Provide the (X, Y) coordinate of the cell's center where the given text is located.  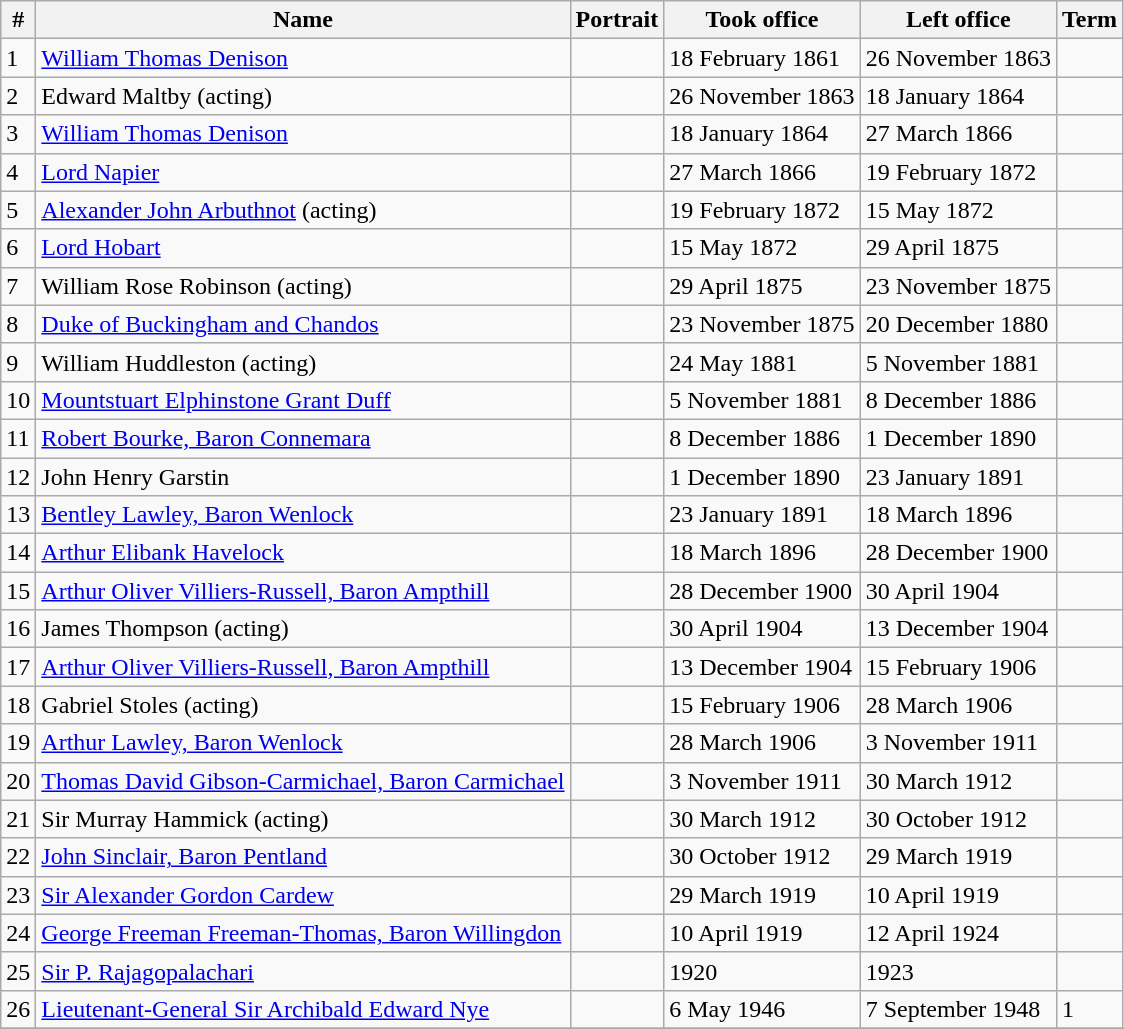
22 (18, 857)
15 (18, 591)
25 (18, 971)
Lieutenant-General Sir Archibald Edward Nye (303, 1009)
Portrait (617, 20)
4 (18, 172)
Arthur Elibank Havelock (303, 553)
17 (18, 667)
1923 (958, 971)
6 May 1946 (762, 1009)
Thomas David Gibson-Carmichael, Baron Carmichael (303, 781)
Robert Bourke, Baron Connemara (303, 438)
20 (18, 781)
1920 (762, 971)
3 (18, 134)
24 May 1881 (762, 362)
18 February 1861 (762, 58)
Left office (958, 20)
Arthur Lawley, Baron Wenlock (303, 743)
Sir Murray Hammick (acting) (303, 819)
7 September 1948 (958, 1009)
John Henry Garstin (303, 477)
Alexander John Arbuthnot (acting) (303, 210)
5 (18, 210)
9 (18, 362)
James Thompson (acting) (303, 629)
6 (18, 248)
13 (18, 515)
2 (18, 96)
John Sinclair, Baron Pentland (303, 857)
Sir Alexander Gordon Cardew (303, 895)
14 (18, 553)
Term (1089, 20)
11 (18, 438)
7 (18, 286)
Lord Hobart (303, 248)
# (18, 20)
16 (18, 629)
Mountstuart Elphinstone Grant Duff (303, 400)
26 (18, 1009)
Bentley Lawley, Baron Wenlock (303, 515)
Gabriel Stoles (acting) (303, 705)
Lord Napier (303, 172)
21 (18, 819)
20 December 1880 (958, 324)
12 (18, 477)
Duke of Buckingham and Chandos (303, 324)
Sir P. Rajagopalachari (303, 971)
18 (18, 705)
8 (18, 324)
William Huddleston (acting) (303, 362)
George Freeman Freeman-Thomas, Baron Willingdon (303, 933)
10 (18, 400)
Took office (762, 20)
24 (18, 933)
William Rose Robinson (acting) (303, 286)
23 (18, 895)
Edward Maltby (acting) (303, 96)
19 (18, 743)
Name (303, 20)
12 April 1924 (958, 933)
